Search for the cell housing the specified text and yield its (X, Y) center coordinate. 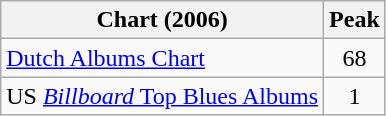
Chart (2006) (162, 20)
Dutch Albums Chart (162, 58)
68 (355, 58)
Peak (355, 20)
1 (355, 96)
US Billboard Top Blues Albums (162, 96)
